Pinpoint the cell where the given text exists, returning its [X, Y] midpoint coordinate. 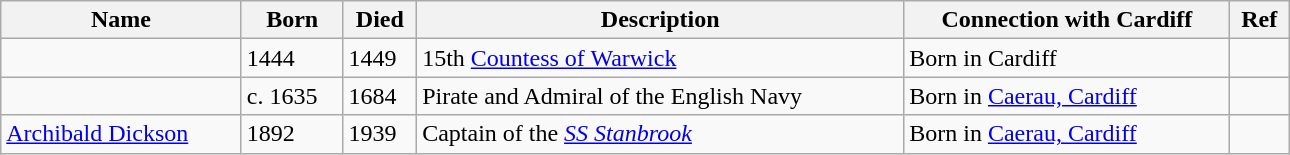
1684 [380, 96]
c. 1635 [292, 96]
1892 [292, 134]
Description [660, 20]
Connection with Cardiff [1067, 20]
Born [292, 20]
15th Countess of Warwick [660, 58]
1444 [292, 58]
Pirate and Admiral of the English Navy [660, 96]
Archibald Dickson [121, 134]
Name [121, 20]
Born in Cardiff [1067, 58]
Ref [1260, 20]
1449 [380, 58]
Captain of the SS Stanbrook [660, 134]
1939 [380, 134]
Died [380, 20]
